Capture the cell that displays the provided text and extract its [x, y] central coordinate. 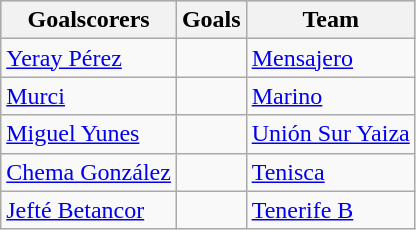
Goalscorers [89, 20]
Unión Sur Yaiza [330, 134]
Goals [211, 20]
Tenerife B [330, 210]
Team [330, 20]
Miguel Yunes [89, 134]
Tenisca [330, 172]
Marino [330, 96]
Mensajero [330, 58]
Jefté Betancor [89, 210]
Murci [89, 96]
Chema González [89, 172]
Yeray Pérez [89, 58]
